Return (X, Y) of the center of cell containing provided text 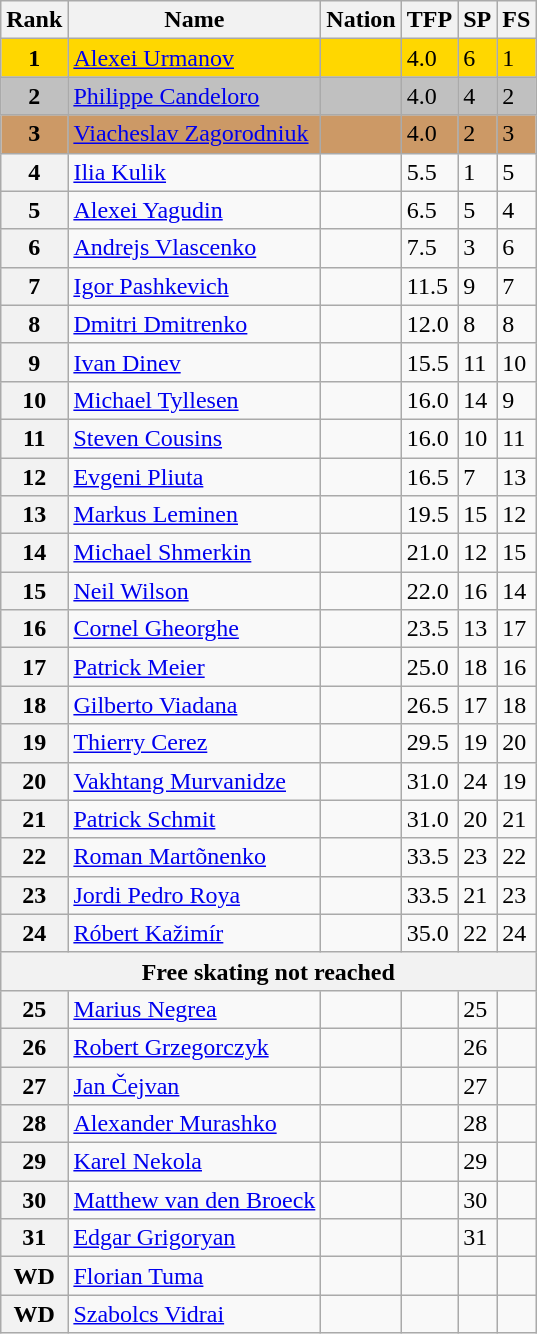
Robert Grzegorczyk (194, 1047)
Patrick Schmit (194, 819)
25.0 (429, 667)
16.5 (429, 477)
7.5 (429, 248)
19.5 (429, 515)
Philippe Candeloro (194, 96)
29.5 (429, 743)
Rank (34, 20)
Igor Pashkevich (194, 286)
Matthew van den Broeck (194, 1200)
TFP (429, 20)
5.5 (429, 172)
Thierry Cerez (194, 743)
Alexei Urmanov (194, 58)
Michael Tyllesen (194, 400)
Free skating not reached (268, 971)
Karel Nekola (194, 1162)
6.5 (429, 210)
Nation (361, 20)
Markus Leminen (194, 515)
Jan Čejvan (194, 1085)
Patrick Meier (194, 667)
Gilberto Viadana (194, 705)
Dmitri Dmitrenko (194, 324)
12.0 (429, 324)
Evgeni Pliuta (194, 477)
Roman Martõnenko (194, 857)
Alexander Murashko (194, 1124)
Steven Cousins (194, 438)
22.0 (429, 591)
SP (478, 20)
Jordi Pedro Roya (194, 895)
Name (194, 20)
Ivan Dinev (194, 362)
Neil Wilson (194, 591)
Marius Negrea (194, 1009)
FS (516, 20)
Ilia Kulik (194, 172)
Szabolcs Vidrai (194, 1314)
Alexei Yagudin (194, 210)
Róbert Kažimír (194, 933)
35.0 (429, 933)
Florian Tuma (194, 1276)
23.5 (429, 629)
Andrejs Vlascenko (194, 248)
Michael Shmerkin (194, 553)
21.0 (429, 553)
11.5 (429, 286)
Cornel Gheorghe (194, 629)
Viacheslav Zagorodniuk (194, 134)
15.5 (429, 362)
26.5 (429, 705)
Edgar Grigoryan (194, 1238)
Vakhtang Murvanidze (194, 781)
